Provide the [x, y] coordinate of the cell's center where the given text is located.  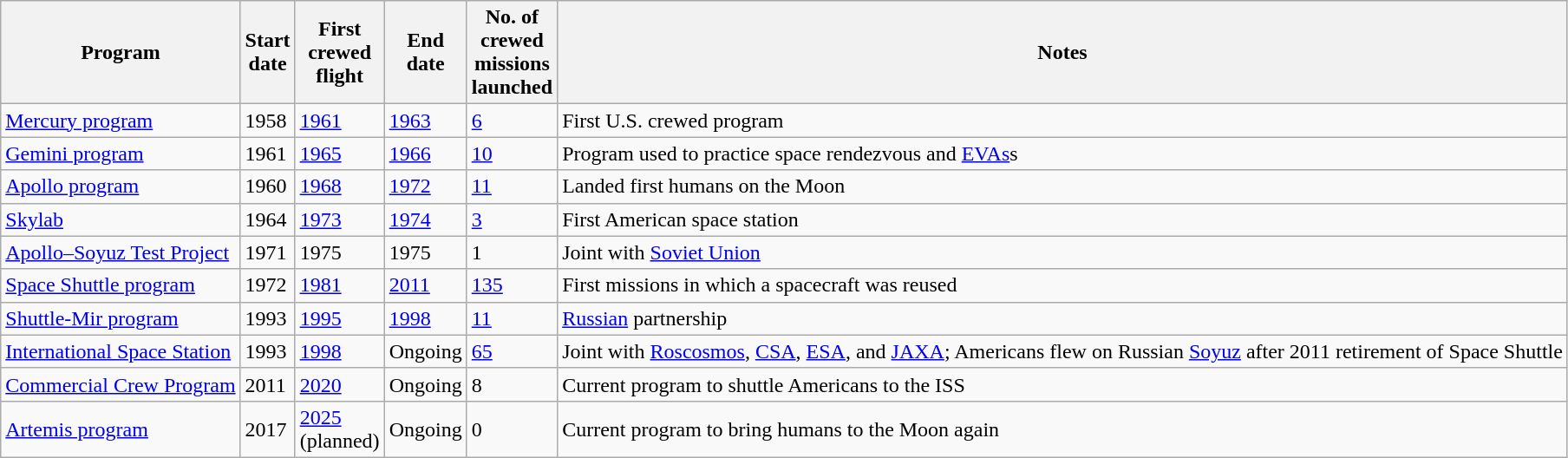
Notes [1063, 52]
Mercury program [121, 121]
Apollo–Soyuz Test Project [121, 252]
1 [512, 252]
Current program to bring humans to the Moon again [1063, 429]
1968 [340, 186]
Skylab [121, 219]
1963 [425, 121]
Commercial Crew Program [121, 384]
2025 (planned) [340, 429]
135 [512, 285]
Artemis program [121, 429]
First U.S. crewed program [1063, 121]
2017 [267, 429]
1973 [340, 219]
First missions in which a spacecraft was reused [1063, 285]
First American space station [1063, 219]
6 [512, 121]
First crewed flight [340, 52]
1965 [340, 154]
8 [512, 384]
Program [121, 52]
1964 [267, 219]
Landed first humans on the Moon [1063, 186]
Joint with Soviet Union [1063, 252]
Current program to shuttle Americans to the ISS [1063, 384]
Joint with Roscosmos, CSA, ESA, and JAXA; Americans flew on Russian Soyuz after 2011 retirement of Space Shuttle [1063, 351]
Apollo program [121, 186]
10 [512, 154]
International Space Station [121, 351]
Space Shuttle program [121, 285]
Shuttle-Mir program [121, 318]
No. of crewed missions launched [512, 52]
Gemini program [121, 154]
End date [425, 52]
1981 [340, 285]
Start date [267, 52]
1958 [267, 121]
1971 [267, 252]
1974 [425, 219]
0 [512, 429]
2020 [340, 384]
1966 [425, 154]
1995 [340, 318]
1960 [267, 186]
65 [512, 351]
Program used to practice space rendezvous and EVAss [1063, 154]
3 [512, 219]
Russian partnership [1063, 318]
